From the cell containing the given text, extract its center point as (x, y) coordinate. 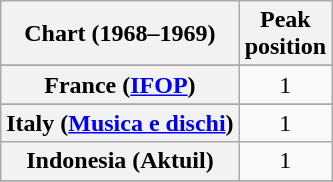
Italy (Musica e dischi) (120, 123)
Indonesia (Aktuil) (120, 161)
Peakposition (285, 34)
Chart (1968–1969) (120, 34)
France (IFOP) (120, 85)
